Identify which cell holds the provided text, then report its (X, Y) central coordinate. 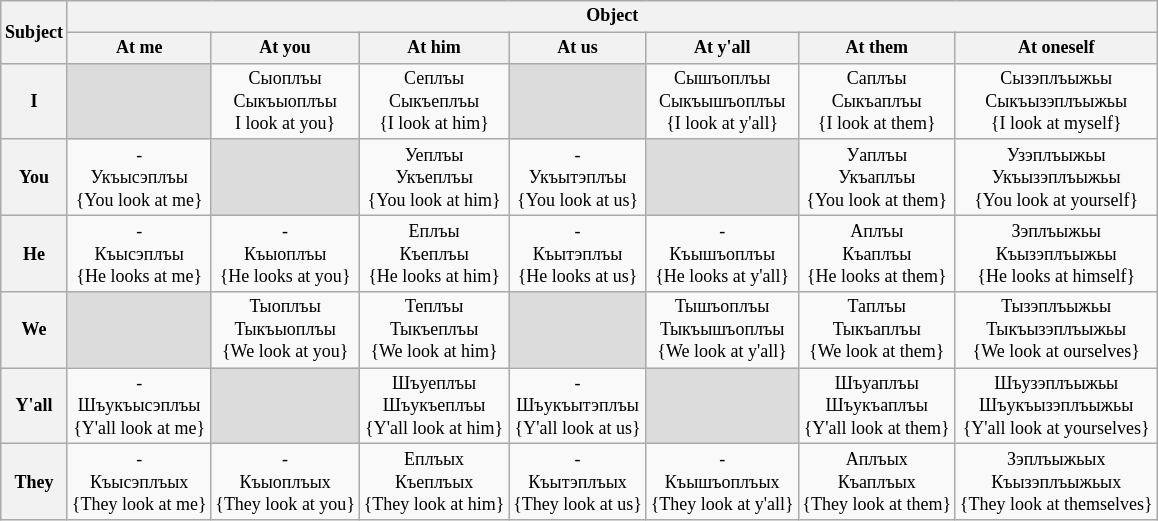
ШъуеплъыШъукъеплъы{Y'all look at him} (434, 406)
-Шъукъытэплъы{Y'all look at us} (578, 406)
- Къысэплъых{They look at me} (138, 482)
ЕплъыхКъеплъых{They look at him} (434, 482)
ТышъоплъыТыкъышъоплъы{We look at y'all} (722, 330)
You (34, 177)
УеплъыУкъеплъы{You look at him} (434, 177)
ТаплъыТыкъаплъы{We look at them} (876, 330)
- Къышъоплъых{They look at y'all} (722, 482)
ЗэплъыжьыКъызэплъыжьы{He looks at himself} (1056, 253)
-Укъысэплъы{You look at me} (138, 177)
At you (285, 48)
Subject (34, 32)
At them (876, 48)
We (34, 330)
- Къыоплъых{They look at you} (285, 482)
- Къысэплъы{He looks at me} (138, 253)
At oneself (1056, 48)
They (34, 482)
ЗэплъыжьыхКъызэплъыжьых{They look at themselves} (1056, 482)
ТеплъыТыкъеплъы{We look at him} (434, 330)
- Къытэплъых{They look at us} (578, 482)
Object (612, 16)
- Къытэплъы{He looks at us} (578, 253)
At me (138, 48)
I (34, 101)
ТызэплъыжьыТыкъызэплъыжьы{We look at ourselves} (1056, 330)
ШъуаплъыШъукъаплъы{Y'all look at them} (876, 406)
He (34, 253)
ШъузэплъыжьыШъукъызэплъыжьы{Y'all look at yourselves} (1056, 406)
Y'all (34, 406)
СаплъыСыкъаплъы{I look at them} (876, 101)
СыоплъыСыкъыоплъыI look at you} (285, 101)
ТыоплъыТыкъыоплъы{We look at you} (285, 330)
-Укъытэплъы{You look at us} (578, 177)
At y'all (722, 48)
АплъыхКъаплъых{They look at them} (876, 482)
- Къыоплъы{He looks at you} (285, 253)
СызэплъыжьыСыкъызэплъыжьы{I look at myself} (1056, 101)
УзэплъыжьыУкъызэплъыжьы{You look at yourself} (1056, 177)
- Къышъоплъы{He looks at y'all} (722, 253)
СеплъыСыкъеплъы{I look at him} (434, 101)
ЕплъыКъеплъы{He looks at him} (434, 253)
АплъыКъаплъы{He looks at them} (876, 253)
-Шъукъысэплъы{Y'all look at me} (138, 406)
At him (434, 48)
СышъоплъыСыкъышъоплъы{I look at y'all} (722, 101)
At us (578, 48)
УаплъыУкъаплъы{You look at them} (876, 177)
